Provide the (x, y) coordinate of the cell's center where the given text is located.  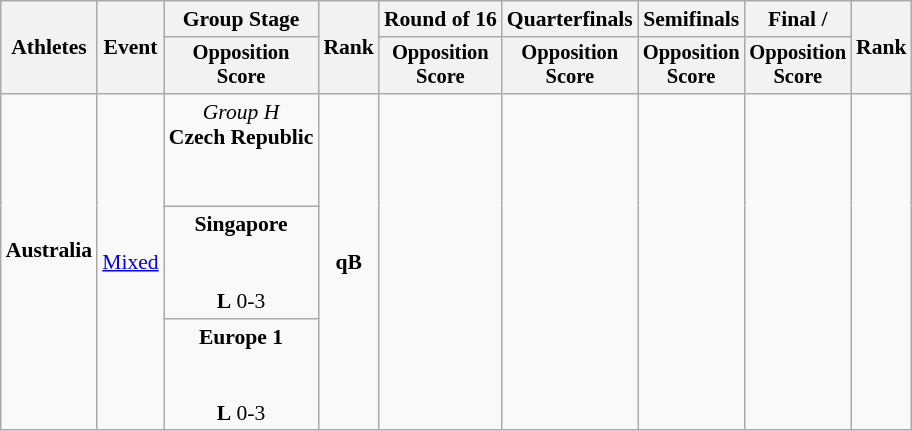
Round of 16 (440, 19)
Australia (49, 262)
Mixed (130, 262)
Group HCzech Republic (242, 150)
Athletes (49, 48)
qB (348, 262)
SingaporeL 0-3 (242, 263)
Final / (798, 19)
Europe 1L 0-3 (242, 375)
Semifinals (692, 19)
Event (130, 48)
Group Stage (242, 19)
Quarterfinals (570, 19)
